For the text-containing cell, return its midpoint in [x, y] coordinate format. 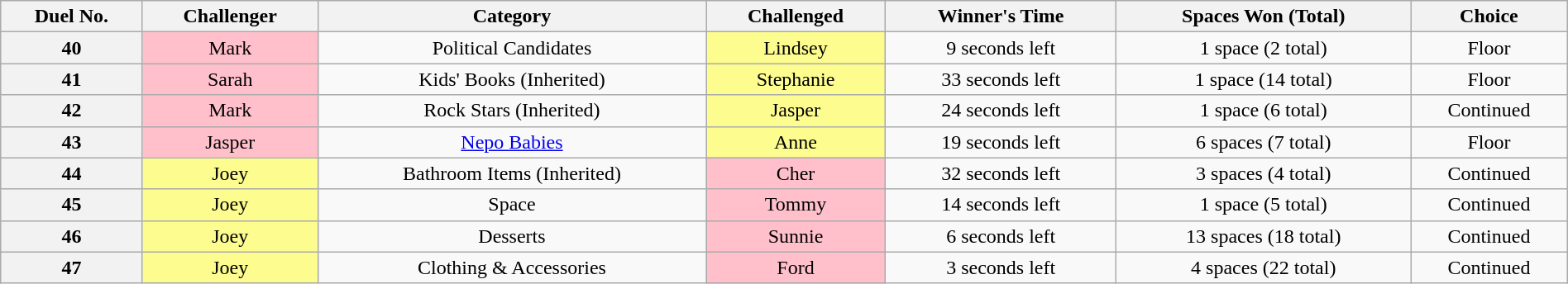
1 space (14 total) [1264, 79]
Ford [796, 267]
1 space (6 total) [1264, 111]
40 [71, 48]
Sunnie [796, 236]
Spaces Won (Total) [1264, 17]
Kids' Books (Inherited) [511, 79]
13 spaces (18 total) [1264, 236]
14 seconds left [1001, 205]
47 [71, 267]
Winner's Time [1001, 17]
Challenged [796, 17]
Challenger [230, 17]
1 space (2 total) [1264, 48]
43 [71, 142]
19 seconds left [1001, 142]
Space [511, 205]
42 [71, 111]
32 seconds left [1001, 173]
1 space (5 total) [1264, 205]
41 [71, 79]
Clothing & Accessories [511, 267]
Category [511, 17]
Anne [796, 142]
3 seconds left [1001, 267]
Nepo Babies [511, 142]
9 seconds left [1001, 48]
Sarah [230, 79]
Desserts [511, 236]
Tommy [796, 205]
Cher [796, 173]
24 seconds left [1001, 111]
3 spaces (4 total) [1264, 173]
Lindsey [796, 48]
Rock Stars (Inherited) [511, 111]
Stephanie [796, 79]
6 seconds left [1001, 236]
6 spaces (7 total) [1264, 142]
45 [71, 205]
Choice [1489, 17]
Political Candidates [511, 48]
46 [71, 236]
4 spaces (22 total) [1264, 267]
33 seconds left [1001, 79]
Duel No. [71, 17]
Bathroom Items (Inherited) [511, 173]
44 [71, 173]
